Scan for the cell matching the given text and deliver its [x, y] coordinate at center. 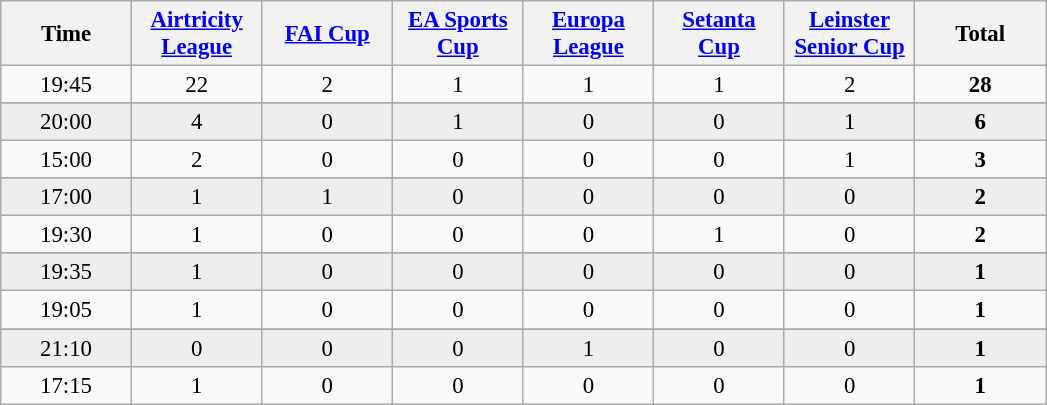
FAI Cup [328, 34]
28 [980, 85]
19:05 [66, 310]
15:00 [66, 160]
21:10 [66, 348]
Airtricity League [196, 34]
19:30 [66, 235]
17:00 [66, 197]
17:15 [66, 385]
Total [980, 34]
Leinster Senior Cup [850, 34]
EA Sports Cup [458, 34]
3 [980, 160]
Time [66, 34]
Setanta Cup [720, 34]
19:45 [66, 85]
20:00 [66, 122]
22 [196, 85]
Europa League [588, 34]
6 [980, 122]
4 [196, 122]
19:35 [66, 273]
